Output the (X, Y) coordinate of the center of the cell containing the given text.  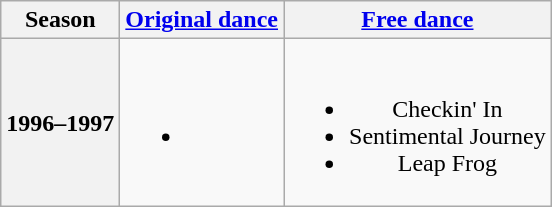
1996–1997 (60, 122)
Free dance (418, 20)
Season (60, 20)
Checkin' In Sentimental Journey Leap Frog (418, 122)
Original dance (202, 20)
